Extract the (x, y) coordinate from the center of the cell holding the provided text.  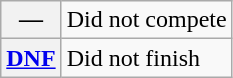
— (31, 20)
DNF (31, 58)
Did not compete (146, 20)
Did not finish (146, 58)
